Return the [X, Y] coordinate for the center point of the cell that contains the specified text.  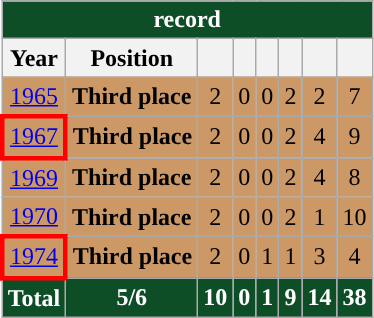
14 [320, 298]
1970 [34, 217]
8 [354, 178]
Position [132, 58]
1974 [34, 258]
7 [354, 97]
1969 [34, 178]
5/6 [132, 298]
Total [34, 298]
Year [34, 58]
1967 [34, 136]
1965 [34, 97]
38 [354, 298]
record [187, 20]
3 [320, 258]
